Find where the given text appears and provide that cell's center as (X, Y) coordinate. 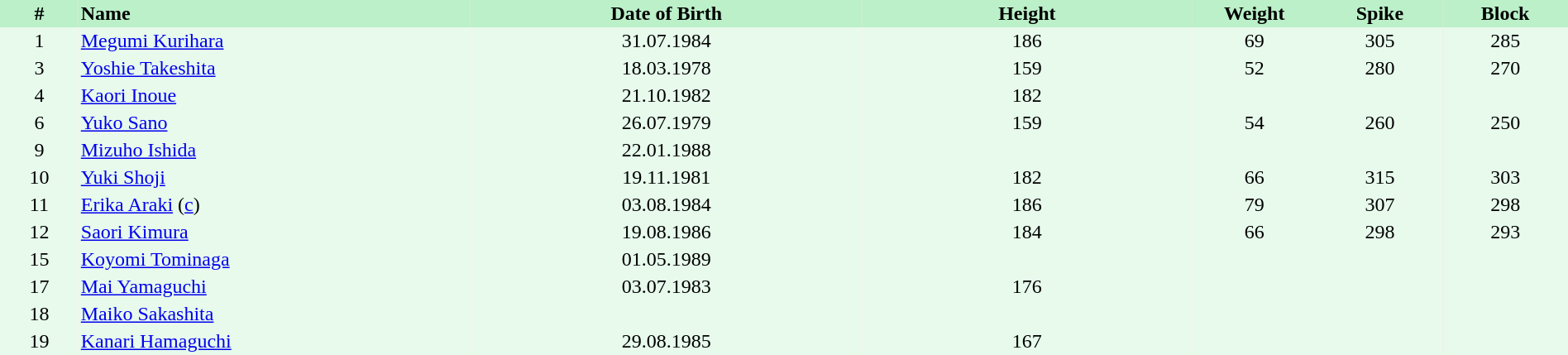
Kaori Inoue (275, 96)
Maiko Sakashita (275, 314)
184 (1027, 232)
Kanari Hamaguchi (275, 341)
# (40, 13)
Name (275, 13)
17 (40, 286)
69 (1255, 41)
Block (1505, 13)
Spike (1380, 13)
03.08.1984 (667, 205)
10 (40, 177)
12 (40, 232)
Height (1027, 13)
Weight (1255, 13)
Erika Araki (c) (275, 205)
Yoshie Takeshita (275, 68)
315 (1380, 177)
52 (1255, 68)
18 (40, 314)
Mizuho Ishida (275, 151)
Yuki Shoji (275, 177)
01.05.1989 (667, 260)
1 (40, 41)
176 (1027, 286)
307 (1380, 205)
280 (1380, 68)
Mai Yamaguchi (275, 286)
Saori Kimura (275, 232)
15 (40, 260)
31.07.1984 (667, 41)
79 (1255, 205)
4 (40, 96)
3 (40, 68)
Yuko Sano (275, 122)
Megumi Kurihara (275, 41)
167 (1027, 341)
54 (1255, 122)
19 (40, 341)
260 (1380, 122)
6 (40, 122)
285 (1505, 41)
305 (1380, 41)
270 (1505, 68)
19.08.1986 (667, 232)
11 (40, 205)
Date of Birth (667, 13)
22.01.1988 (667, 151)
26.07.1979 (667, 122)
303 (1505, 177)
03.07.1983 (667, 286)
18.03.1978 (667, 68)
21.10.1982 (667, 96)
293 (1505, 232)
29.08.1985 (667, 341)
250 (1505, 122)
19.11.1981 (667, 177)
Koyomi Tominaga (275, 260)
9 (40, 151)
